Locate the cell with the specified text and output its (x, y) center coordinate. 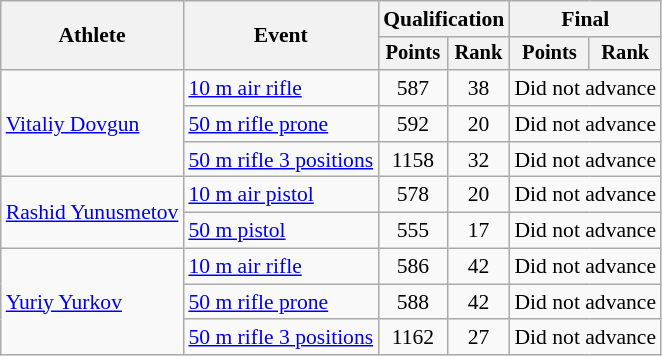
Yuriy Yurkov (92, 302)
587 (412, 88)
588 (412, 302)
Rashid Yunusmetov (92, 212)
586 (412, 267)
Event (280, 36)
27 (478, 338)
Vitaliy Dovgun (92, 124)
50 m pistol (280, 231)
1158 (412, 160)
10 m air pistol (280, 195)
Qualification (444, 19)
578 (412, 195)
Athlete (92, 36)
1162 (412, 338)
555 (412, 231)
32 (478, 160)
Final (585, 19)
38 (478, 88)
592 (412, 124)
17 (478, 231)
